Pinpoint the cell where the given text exists, returning its [x, y] midpoint coordinate. 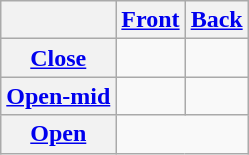
Close [58, 58]
Open [58, 134]
Front [150, 20]
Back [216, 20]
Open-mid [58, 96]
